Pinpoint the cell where the given text exists, returning its [x, y] midpoint coordinate. 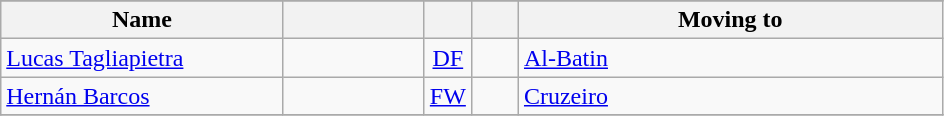
Lucas Tagliapietra [142, 58]
Al-Batin [730, 58]
Moving to [730, 20]
Cruzeiro [730, 96]
FW [448, 96]
Name [142, 20]
Hernán Barcos [142, 96]
DF [448, 58]
